Capture the cell that displays the provided text and extract its [X, Y] central coordinate. 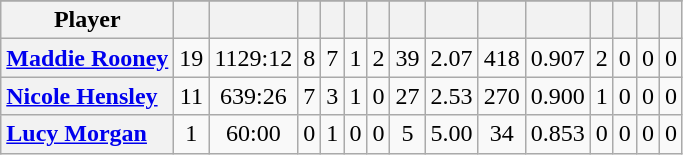
5.00 [452, 134]
270 [502, 96]
0.900 [558, 96]
639:26 [254, 96]
19 [192, 58]
Maddie Rooney [88, 58]
27 [408, 96]
60:00 [254, 134]
418 [502, 58]
11 [192, 96]
2.07 [452, 58]
Lucy Morgan [88, 134]
Player [88, 20]
0.907 [558, 58]
39 [408, 58]
8 [310, 58]
34 [502, 134]
1129:12 [254, 58]
Nicole Hensley [88, 96]
0.853 [558, 134]
3 [332, 96]
5 [408, 134]
2.53 [452, 96]
